Capture the cell that displays the provided text and extract its (X, Y) central coordinate. 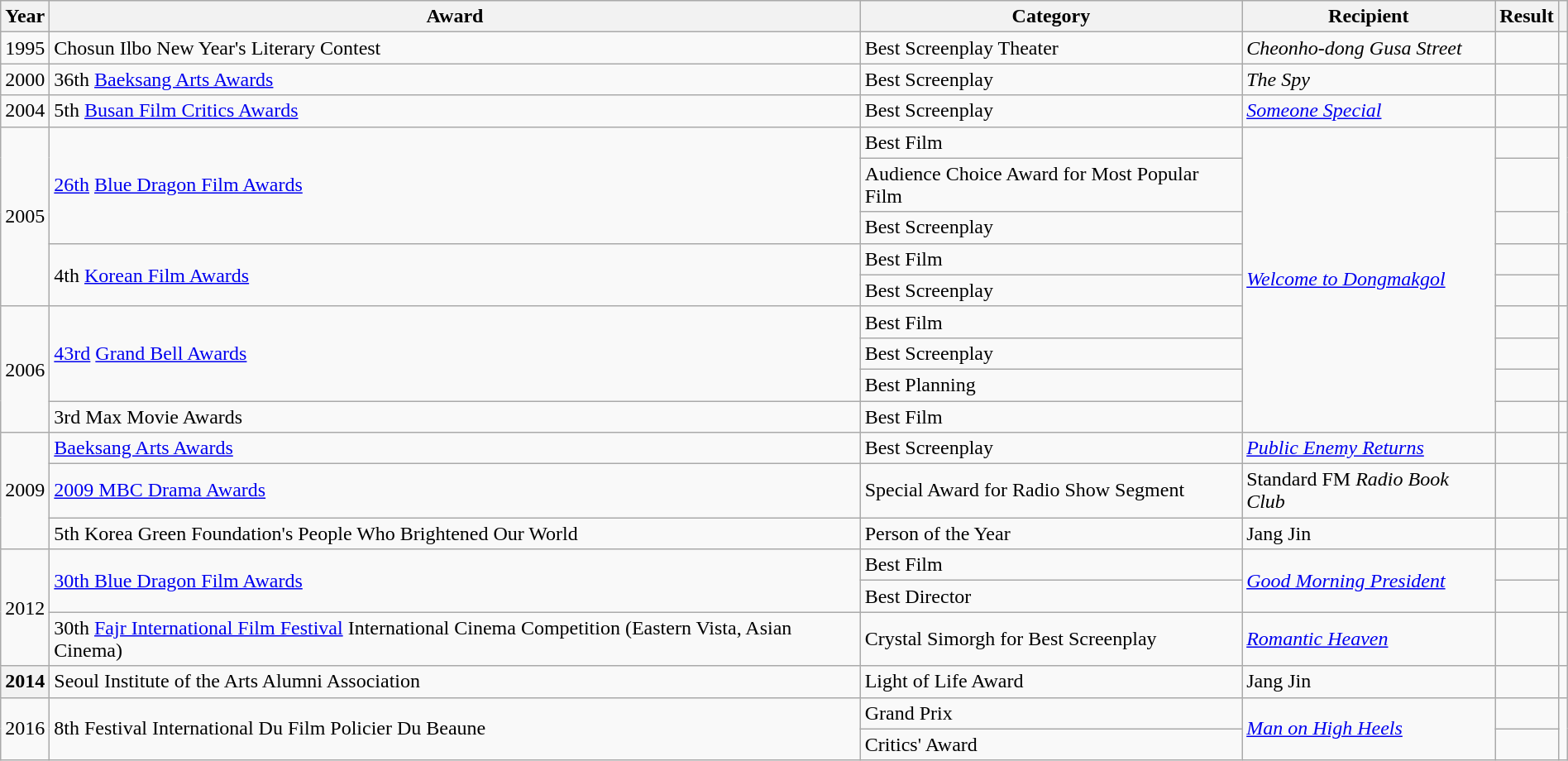
2016 (25, 729)
2000 (25, 79)
Seoul Institute of the Arts Alumni Association (455, 682)
2009 MBC Drama Awards (455, 491)
Grand Prix (1051, 713)
36th Baeksang Arts Awards (455, 79)
Person of the Year (1051, 534)
Year (25, 17)
Critics' Award (1051, 744)
Special Award for Radio Show Segment (1051, 491)
Best Planning (1051, 385)
43rd Grand Bell Awards (455, 353)
Cheonho-dong Gusa Street (1369, 48)
30th Fajr International Film Festival International Cinema Competition (Eastern Vista, Asian Cinema) (455, 639)
Award (455, 17)
2004 (25, 111)
Best Screenplay Theater (1051, 48)
4th Korean Film Awards (455, 275)
26th Blue Dragon Film Awards (455, 185)
Romantic Heaven (1369, 639)
Recipient (1369, 17)
5th Korea Green Foundation's People Who Brightened Our World (455, 534)
Welcome to Dongmakgol (1369, 280)
Result (1527, 17)
2009 (25, 491)
1995 (25, 48)
Category (1051, 17)
Standard FM Radio Book Club (1369, 491)
Baeksang Arts Awards (455, 448)
30th Blue Dragon Film Awards (455, 581)
2006 (25, 369)
8th Festival International Du Film Policier Du Beaune (455, 729)
Audience Choice Award for Most Popular Film (1051, 185)
Public Enemy Returns (1369, 448)
Crystal Simorgh for Best Screenplay (1051, 639)
Chosun Ilbo New Year's Literary Contest (455, 48)
2012 (25, 607)
Light of Life Award (1051, 682)
2014 (25, 682)
Man on High Heels (1369, 729)
2005 (25, 217)
3rd Max Movie Awards (455, 416)
Someone Special (1369, 111)
5th Busan Film Critics Awards (455, 111)
Good Morning President (1369, 581)
Best Director (1051, 596)
The Spy (1369, 79)
